Locate the cell with the specified text and output its [X, Y] center coordinate. 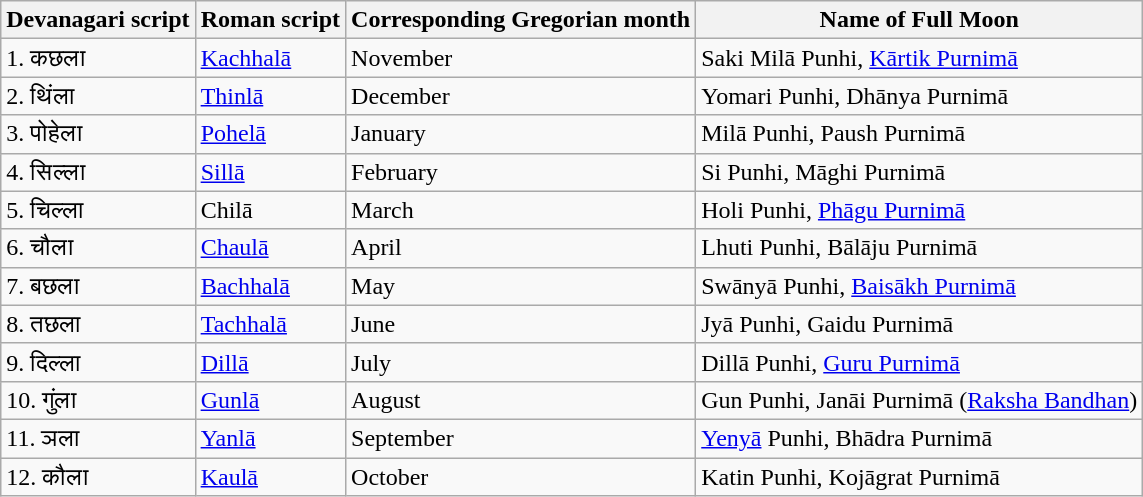
11. ञला [98, 438]
Yanlā [270, 438]
Gun Punhi, Janāi Purnimā (Raksha Bandhan) [920, 400]
Gunlā [270, 400]
Corresponding Gregorian month [521, 20]
Saki Milā Punhi, Kārtik Purnimā [920, 58]
Pohelā [270, 134]
Yenyā Punhi, Bhādra Purnimā [920, 438]
5. चिल्ला [98, 210]
Katin Punhi, Kojāgrat Purnimā [920, 477]
November [521, 58]
January [521, 134]
Milā Punhi, Paush Purnimā [920, 134]
March [521, 210]
December [521, 96]
May [521, 286]
12. कौला [98, 477]
Swānyā Punhi, Baisākh Purnimā [920, 286]
Name of Full Moon [920, 20]
9. दिल्ला [98, 362]
Devanagari script [98, 20]
Roman script [270, 20]
July [521, 362]
Dillā [270, 362]
Yomari Punhi, Dhānya Purnimā [920, 96]
Kachhalā [270, 58]
Holi Punhi, Phāgu Purnimā [920, 210]
June [521, 324]
Dillā Punhi, Guru Purnimā [920, 362]
3. पोहेला [98, 134]
Sillā [270, 172]
February [521, 172]
October [521, 477]
6. चौला [98, 248]
Thinlā [270, 96]
Jyā Punhi, Gaidu Purnimā [920, 324]
Bachhalā [270, 286]
Tachhalā [270, 324]
Kaulā [270, 477]
4. सिल्ला [98, 172]
April [521, 248]
2. थिंला [98, 96]
Chilā [270, 210]
Lhuti Punhi, Bālāju Purnimā [920, 248]
Chaulā [270, 248]
September [521, 438]
August [521, 400]
8. तछला [98, 324]
1. कछला [98, 58]
10. गुंला [98, 400]
Si Punhi, Māghi Purnimā [920, 172]
7. बछला [98, 286]
